Find where the given text appears and provide that cell's center as [x, y] coordinate. 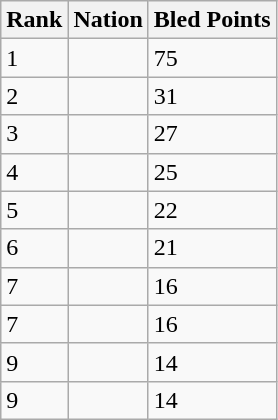
Nation [108, 20]
75 [212, 58]
21 [212, 248]
27 [212, 134]
1 [34, 58]
25 [212, 172]
4 [34, 172]
6 [34, 248]
Bled Points [212, 20]
22 [212, 210]
2 [34, 96]
3 [34, 134]
5 [34, 210]
31 [212, 96]
Rank [34, 20]
